Return the (X, Y) coordinate for the center point of the cell that contains the specified text.  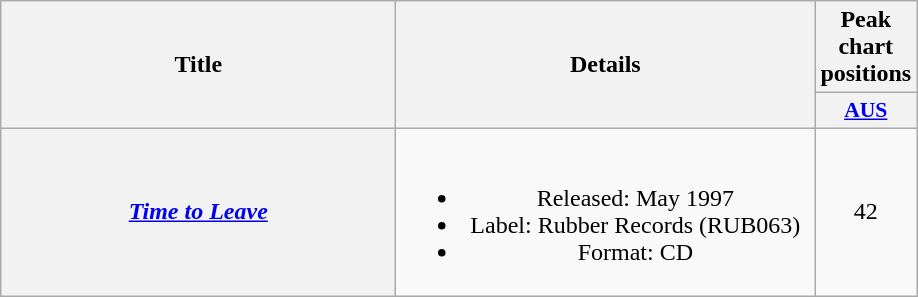
Time to Leave (198, 212)
Title (198, 65)
Released: May 1997Label: Rubber Records (RUB063)Format: CD (606, 212)
AUS (866, 111)
42 (866, 212)
Peak chart positions (866, 47)
Details (606, 65)
